Capture the cell that displays the provided text and extract its [X, Y] central coordinate. 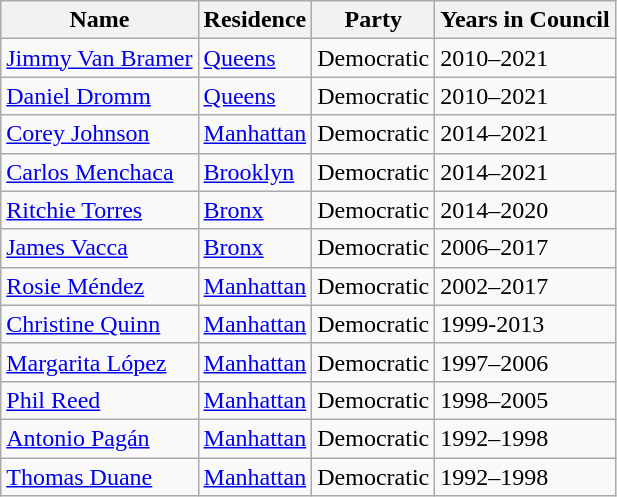
Residence [255, 20]
Ritchie Torres [100, 210]
2006–2017 [525, 248]
Name [100, 20]
James Vacca [100, 248]
Brooklyn [255, 172]
Party [374, 20]
Margarita López [100, 362]
Daniel Dromm [100, 96]
Antonio Pagán [100, 438]
Thomas Duane [100, 477]
Years in Council [525, 20]
1999-2013 [525, 324]
2014–2020 [525, 210]
1997–2006 [525, 362]
Carlos Menchaca [100, 172]
1998–2005 [525, 400]
Phil Reed [100, 400]
Jimmy Van Bramer [100, 58]
Christine Quinn [100, 324]
2002–2017 [525, 286]
Corey Johnson [100, 134]
Rosie Méndez [100, 286]
